For the text-containing cell, return its midpoint in (x, y) coordinate format. 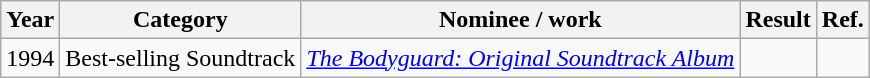
Nominee / work (520, 20)
Category (180, 20)
Ref. (842, 20)
Result (778, 20)
1994 (30, 58)
Year (30, 20)
Best-selling Soundtrack (180, 58)
The Bodyguard: Original Soundtrack Album (520, 58)
